Scan for the cell matching the given text and deliver its (x, y) coordinate at center. 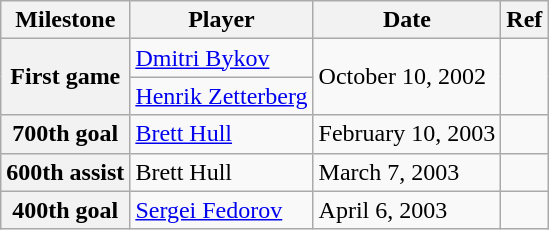
February 10, 2003 (407, 134)
October 10, 2002 (407, 77)
Ref (524, 20)
Henrik Zetterberg (222, 96)
700th goal (66, 134)
Milestone (66, 20)
Sergei Fedorov (222, 210)
April 6, 2003 (407, 210)
March 7, 2003 (407, 172)
600th assist (66, 172)
First game (66, 77)
400th goal (66, 210)
Date (407, 20)
Player (222, 20)
Dmitri Bykov (222, 58)
